Detect which cell encompasses the target text, then output its (X, Y) center coordinate. 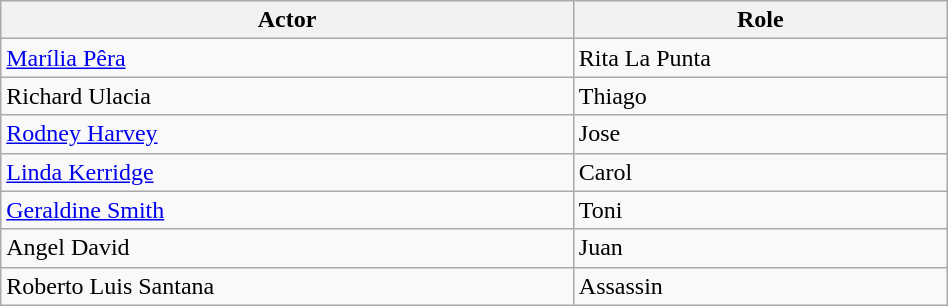
Rodney Harvey (288, 134)
Rita La Punta (760, 58)
Juan (760, 248)
Toni (760, 210)
Assassin (760, 286)
Marília Pêra (288, 58)
Actor (288, 20)
Thiago (760, 96)
Jose (760, 134)
Linda Kerridge (288, 172)
Roberto Luis Santana (288, 286)
Geraldine Smith (288, 210)
Richard Ulacia (288, 96)
Carol (760, 172)
Role (760, 20)
Angel David (288, 248)
